For the text-containing cell, return its midpoint in (X, Y) coordinate format. 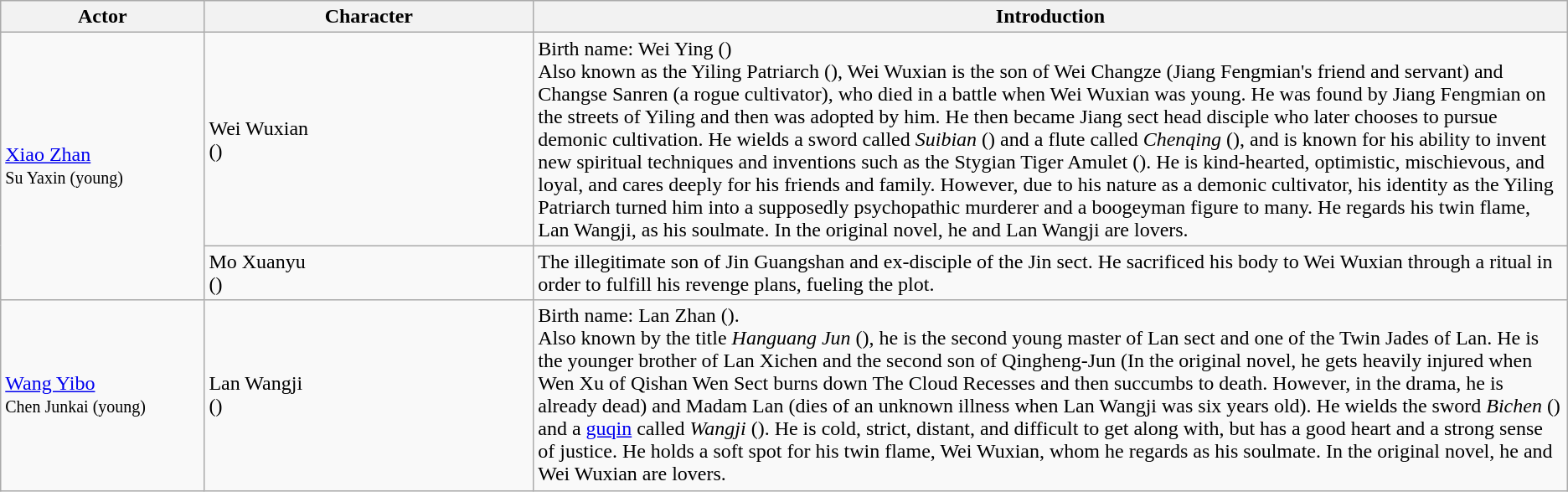
Lan Wangji () (369, 396)
Character (369, 17)
Wang Yibo Chen Junkai (young) (102, 396)
Actor (102, 17)
Wei Wuxian() (369, 139)
Xiao Zhan Su Yaxin (young) (102, 166)
Mo Xuanyu () (369, 273)
Introduction (1050, 17)
